Provide the [x, y] coordinate of the cell's center where the given text is located.  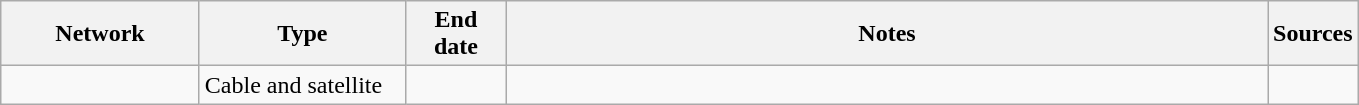
Notes [886, 34]
Network [100, 34]
Type [302, 34]
End date [456, 34]
Sources [1314, 34]
Cable and satellite [302, 85]
